Search for the cell housing the specified text and yield its (x, y) center coordinate. 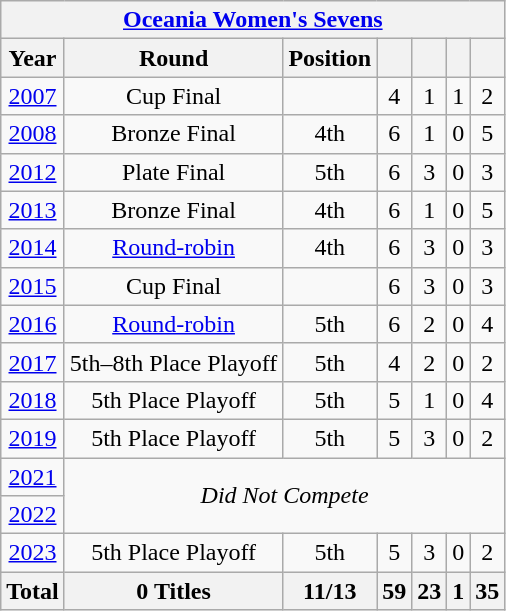
Total (33, 591)
2008 (33, 134)
2021 (33, 477)
2012 (33, 172)
2018 (33, 400)
5th–8th Place Playoff (174, 362)
Position (330, 58)
Did Not Compete (284, 496)
2013 (33, 210)
59 (394, 591)
2007 (33, 96)
11/13 (330, 591)
Oceania Women's Sevens (253, 20)
2014 (33, 248)
2022 (33, 515)
Year (33, 58)
35 (488, 591)
2017 (33, 362)
0 Titles (174, 591)
Plate Final (174, 172)
2015 (33, 286)
2019 (33, 438)
23 (430, 591)
2016 (33, 324)
Round (174, 58)
2023 (33, 553)
